For the text-containing cell, return its midpoint in (X, Y) coordinate format. 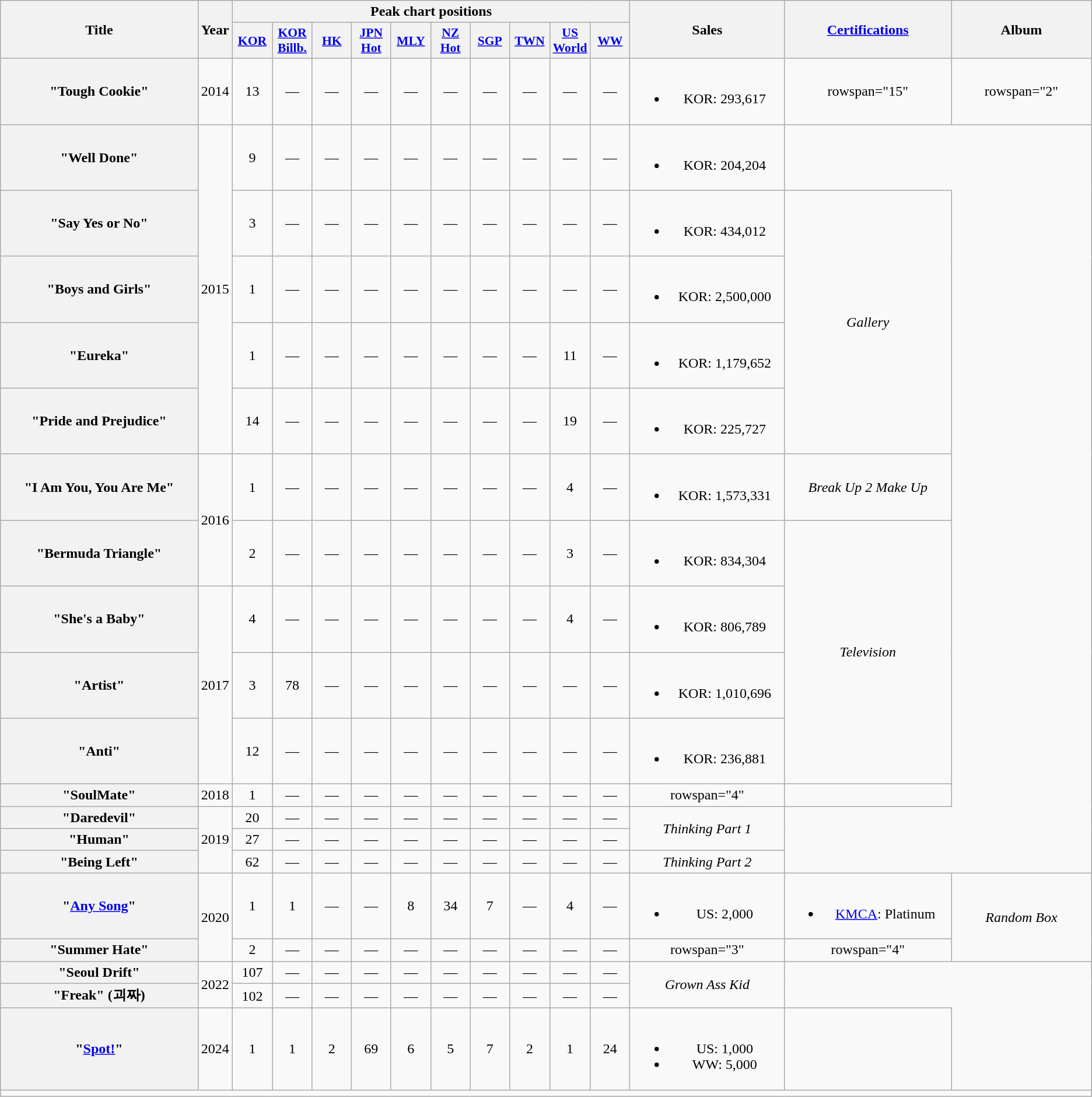
"Well Done" (99, 158)
HK (331, 41)
"Bermuda Triangle" (99, 553)
24 (610, 1049)
USWorld (569, 41)
KOR: 834,304 (707, 553)
20 (252, 817)
8 (411, 906)
5 (450, 1049)
Title (99, 29)
Sales (707, 29)
KOR: 293,617 (707, 91)
KOR: 1,179,652 (707, 355)
"Say Yes or No" (99, 223)
Peak chart positions (431, 12)
9 (252, 158)
Television (868, 652)
2015 (215, 289)
69 (371, 1049)
"Freak" (괴짜) (99, 995)
Album (1022, 29)
2019 (215, 840)
MLY (411, 41)
"Summer Hate" (99, 950)
"She's a Baby" (99, 619)
"Artist" (99, 685)
KOR: 434,012 (707, 223)
rowspan="2" (1022, 91)
"Any Song" (99, 906)
2016 (215, 520)
rowspan="15" (868, 91)
KOR: 236,881 (707, 752)
6 (411, 1049)
US: 2,000 (707, 906)
19 (569, 421)
12 (252, 752)
KOR: 225,727 (707, 421)
"Pride and Prejudice" (99, 421)
rowspan="3" (707, 950)
2018 (215, 795)
US: 1,000WW: 5,000 (707, 1049)
Thinking Part 2 (707, 862)
"Spot!" (99, 1049)
"Eureka" (99, 355)
KOR: 1,573,331 (707, 487)
2024 (215, 1049)
"Tough Cookie" (99, 91)
Random Box (1022, 917)
Year (215, 29)
78 (293, 685)
KMCA: Platinum (868, 906)
Thinking Part 1 (707, 829)
2020 (215, 917)
27 (252, 840)
TWN (530, 41)
"Anti" (99, 752)
14 (252, 421)
62 (252, 862)
KOR: 204,204 (707, 158)
NZHot (450, 41)
SGP (490, 41)
2022 (215, 985)
"I Am You, You Are Me" (99, 487)
JPNHot (371, 41)
34 (450, 906)
Certifications (868, 29)
102 (252, 995)
WW (610, 41)
"Seoul Drift" (99, 972)
KOR: 1,010,696 (707, 685)
"Daredevil" (99, 817)
"Being Left" (99, 862)
"SoulMate" (99, 795)
107 (252, 972)
KORBillb. (293, 41)
13 (252, 91)
"Human" (99, 840)
11 (569, 355)
"Boys and Girls" (99, 289)
Gallery (868, 322)
KOR: 2,500,000 (707, 289)
2017 (215, 685)
Break Up 2 Make Up (868, 487)
KOR: 806,789 (707, 619)
KOR (252, 41)
2014 (215, 91)
Grown Ass Kid (707, 985)
